Output the (X, Y) coordinate of the center of the cell containing the given text.  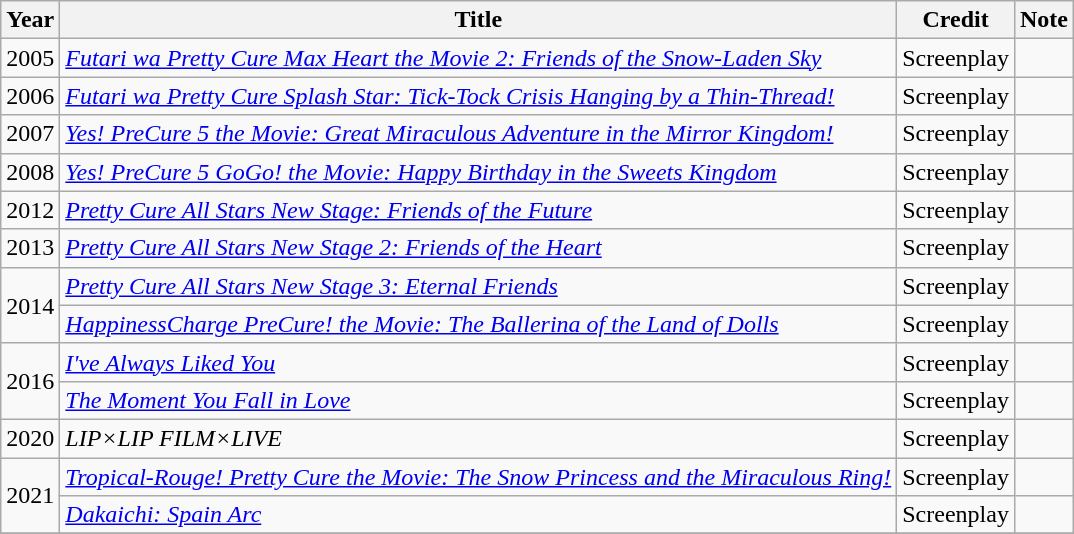
I've Always Liked You (478, 362)
Futari wa Pretty Cure Splash Star: Tick-Tock Crisis Hanging by a Thin-Thread! (478, 96)
Year (30, 20)
Futari wa Pretty Cure Max Heart the Movie 2: Friends of the Snow-Laden Sky (478, 58)
The Moment You Fall in Love (478, 400)
2012 (30, 210)
2008 (30, 172)
Dakaichi: Spain Arc (478, 515)
2021 (30, 496)
LIP×LIP FILM×LIVE (478, 438)
2006 (30, 96)
2014 (30, 305)
Pretty Cure All Stars New Stage: Friends of the Future (478, 210)
2013 (30, 248)
Title (478, 20)
HappinessCharge PreCure! the Movie: The Ballerina of the Land of Dolls (478, 324)
Credit (956, 20)
2020 (30, 438)
Pretty Cure All Stars New Stage 3: Eternal Friends (478, 286)
Yes! PreCure 5 GoGo! the Movie: Happy Birthday in the Sweets Kingdom (478, 172)
2016 (30, 381)
2007 (30, 134)
2005 (30, 58)
Note (1044, 20)
Pretty Cure All Stars New Stage 2: Friends of the Heart (478, 248)
Yes! PreCure 5 the Movie: Great Miraculous Adventure in the Mirror Kingdom! (478, 134)
Tropical-Rouge! Pretty Cure the Movie: The Snow Princess and the Miraculous Ring! (478, 477)
